Pinpoint the cell where the given text exists, returning its (X, Y) midpoint coordinate. 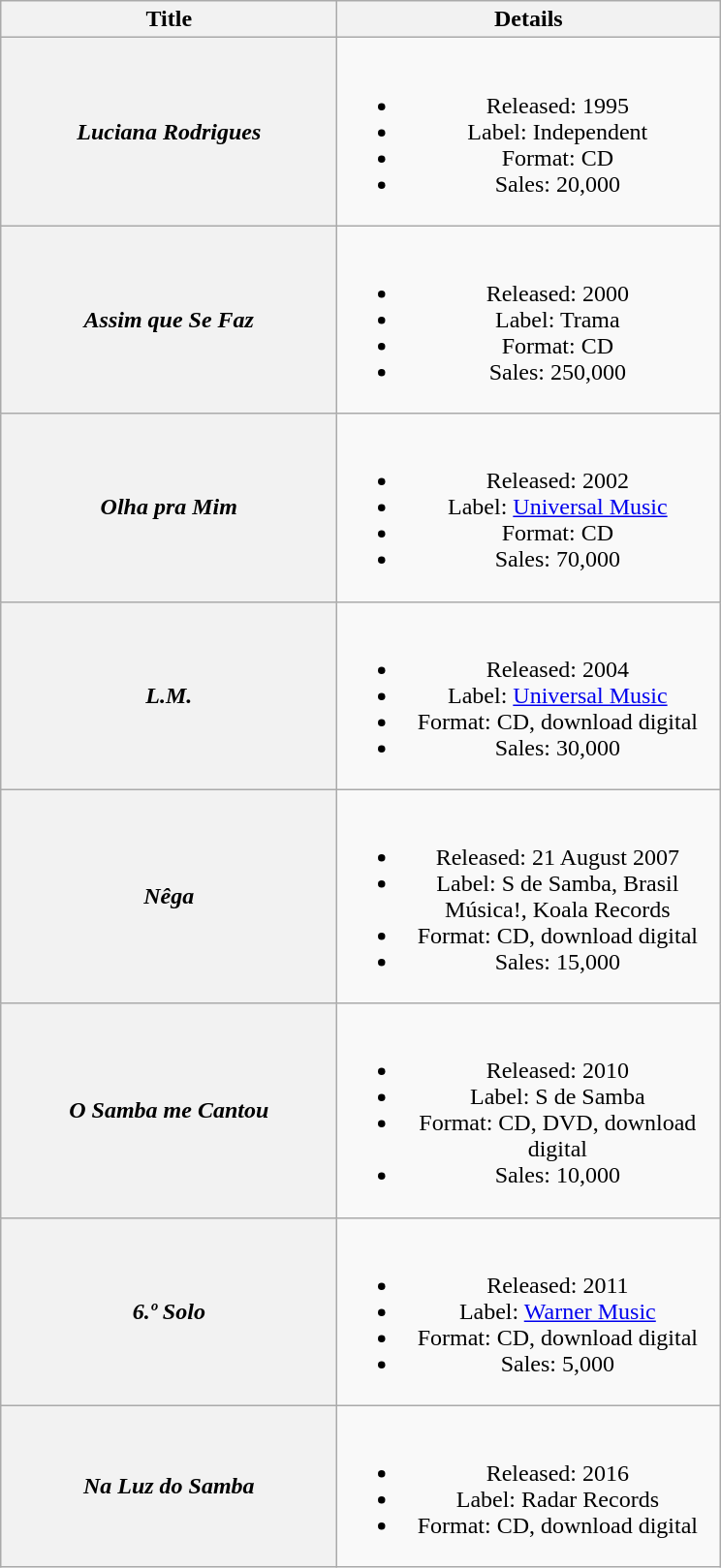
Released: 2004Label: Universal MusicFormat: CD, download digitalSales: 30,000 (529, 695)
Released: 2011Label: Warner MusicFormat: CD, download digitalSales: 5,000 (529, 1311)
6.º Solo (169, 1311)
Na Luz do Samba (169, 1486)
Released: 2000Label: TramaFormat: CDSales: 250,000 (529, 320)
Title (169, 19)
Nêga (169, 897)
Details (529, 19)
Luciana Rodrigues (169, 132)
Olha pra Mim (169, 507)
Released: 21 August 2007Label: S de Samba, Brasil Música!, Koala RecordsFormat: CD, download digitalSales: 15,000 (529, 897)
L.M. (169, 695)
Released: 2002Label: Universal MusicFormat: CDSales: 70,000 (529, 507)
Released: 2010Label: S de SambaFormat: CD, DVD, download digitalSales: 10,000 (529, 1110)
Released: 1995Label: IndependentFormat: CDSales: 20,000 (529, 132)
Assim que Se Faz (169, 320)
O Samba me Cantou (169, 1110)
Released: 2016Label: Radar RecordsFormat: CD, download digital (529, 1486)
